Return (x, y) of the center of cell containing provided text 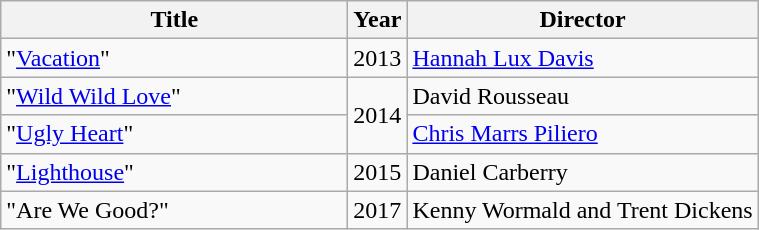
Chris Marrs Piliero (582, 134)
Hannah Lux Davis (582, 58)
2015 (378, 172)
"Wild Wild Love" (174, 96)
Year (378, 20)
Title (174, 20)
2017 (378, 210)
"Lighthouse" (174, 172)
Daniel Carberry (582, 172)
"Ugly Heart" (174, 134)
David Rousseau (582, 96)
"Are We Good?" (174, 210)
Director (582, 20)
2013 (378, 58)
Kenny Wormald and Trent Dickens (582, 210)
"Vacation" (174, 58)
2014 (378, 115)
